Detect which cell encompasses the target text, then output its [x, y] center coordinate. 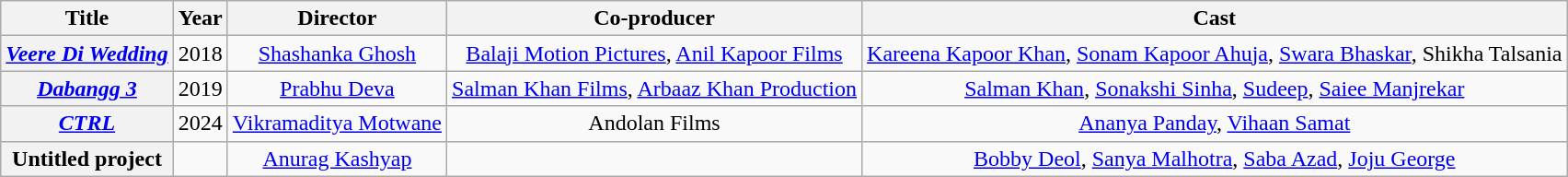
Cast [1215, 18]
Bobby Deol, Sanya Malhotra, Saba Azad, Joju George [1215, 159]
2024 [201, 124]
Salman Khan, Sonakshi Sinha, Sudeep, Saiee Manjrekar [1215, 88]
Vikramaditya Motwane [337, 124]
Title [87, 18]
Prabhu Deva [337, 88]
Untitled project [87, 159]
Veere Di Wedding [87, 53]
Shashanka Ghosh [337, 53]
2018 [201, 53]
Balaji Motion Pictures, Anil Kapoor Films [655, 53]
CTRL [87, 124]
Salman Khan Films, Arbaaz Khan Production [655, 88]
Co-producer [655, 18]
Year [201, 18]
Kareena Kapoor Khan, Sonam Kapoor Ahuja, Swara Bhaskar, Shikha Talsania [1215, 53]
Director [337, 18]
Andolan Films [655, 124]
Dabangg 3 [87, 88]
Ananya Panday, Vihaan Samat [1215, 124]
Anurag Kashyap [337, 159]
2019 [201, 88]
